Capture the cell that displays the provided text and extract its [x, y] central coordinate. 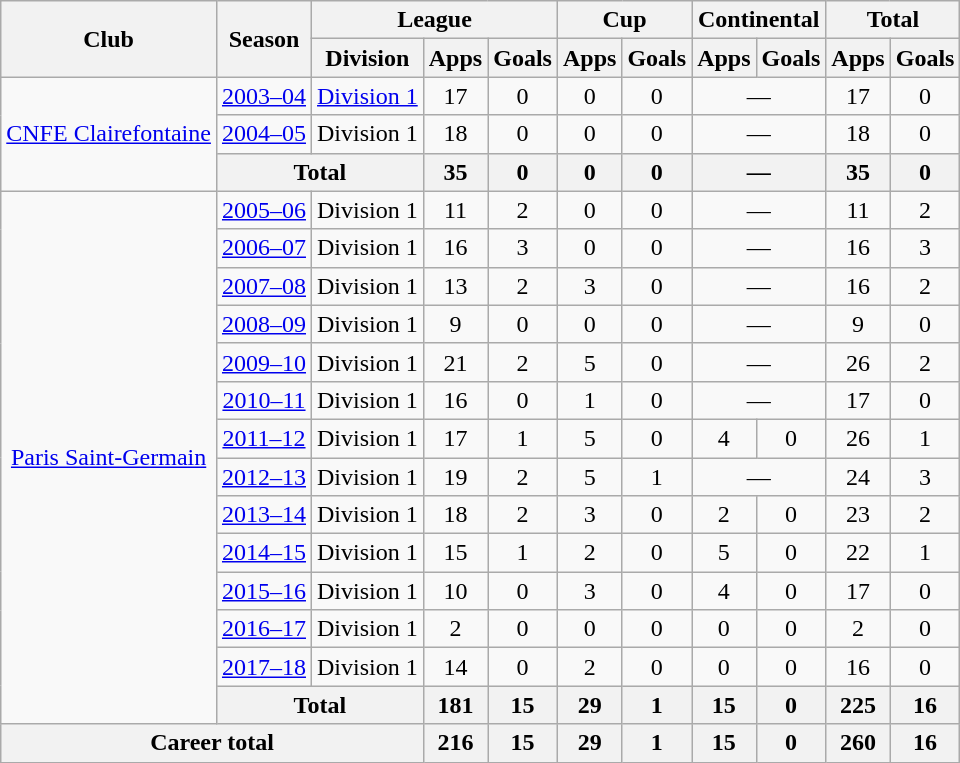
Continental [759, 20]
2008–09 [264, 324]
14 [455, 667]
Division [368, 58]
225 [858, 705]
216 [455, 743]
260 [858, 743]
19 [455, 477]
2015–16 [264, 591]
2014–15 [264, 553]
10 [455, 591]
23 [858, 515]
2005–06 [264, 210]
Club [109, 39]
Paris Saint-Germain [109, 458]
22 [858, 553]
2003–04 [264, 96]
CNFE Clairefontaine [109, 134]
21 [455, 362]
Career total [212, 743]
2007–08 [264, 286]
2016–17 [264, 629]
2011–12 [264, 438]
2017–18 [264, 667]
181 [455, 705]
Season [264, 39]
13 [455, 286]
Cup [624, 20]
2010–11 [264, 400]
2012–13 [264, 477]
2006–07 [264, 248]
2009–10 [264, 362]
2004–05 [264, 134]
2013–14 [264, 515]
League [435, 20]
24 [858, 477]
